Output the [x, y] coordinate of the center of the cell containing the given text.  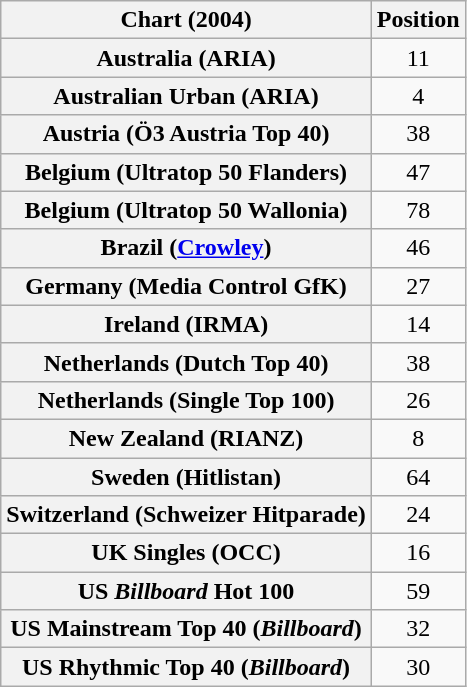
Australia (ARIA) [186, 58]
Belgium (Ultratop 50 Wallonia) [186, 210]
8 [418, 438]
Position [418, 20]
US Billboard Hot 100 [186, 591]
26 [418, 400]
11 [418, 58]
64 [418, 477]
46 [418, 248]
4 [418, 96]
27 [418, 286]
16 [418, 553]
US Mainstream Top 40 (Billboard) [186, 629]
UK Singles (OCC) [186, 553]
Chart (2004) [186, 20]
30 [418, 667]
Netherlands (Single Top 100) [186, 400]
78 [418, 210]
14 [418, 324]
Australian Urban (ARIA) [186, 96]
New Zealand (RIANZ) [186, 438]
Brazil (Crowley) [186, 248]
47 [418, 172]
32 [418, 629]
59 [418, 591]
Ireland (IRMA) [186, 324]
Germany (Media Control GfK) [186, 286]
Belgium (Ultratop 50 Flanders) [186, 172]
Sweden (Hitlistan) [186, 477]
24 [418, 515]
Netherlands (Dutch Top 40) [186, 362]
US Rhythmic Top 40 (Billboard) [186, 667]
Austria (Ö3 Austria Top 40) [186, 134]
Switzerland (Schweizer Hitparade) [186, 515]
